Capture the cell that displays the provided text and extract its [X, Y] central coordinate. 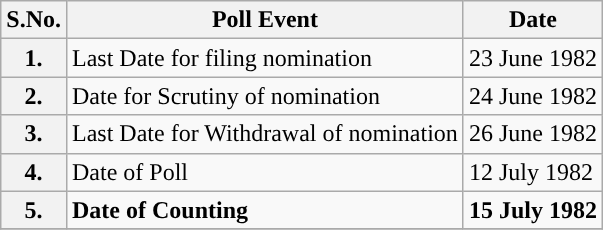
Date of Poll [264, 172]
Poll Event [264, 20]
1. [34, 58]
Date for Scrutiny of nomination [264, 96]
S.No. [34, 20]
26 June 1982 [532, 134]
Last Date for Withdrawal of nomination [264, 134]
5. [34, 210]
4. [34, 172]
Date [532, 20]
23 June 1982 [532, 58]
3. [34, 134]
Date of Counting [264, 210]
15 July 1982 [532, 210]
2. [34, 96]
Last Date for filing nomination [264, 58]
24 June 1982 [532, 96]
12 July 1982 [532, 172]
